Capture the cell that displays the provided text and extract its [X, Y] central coordinate. 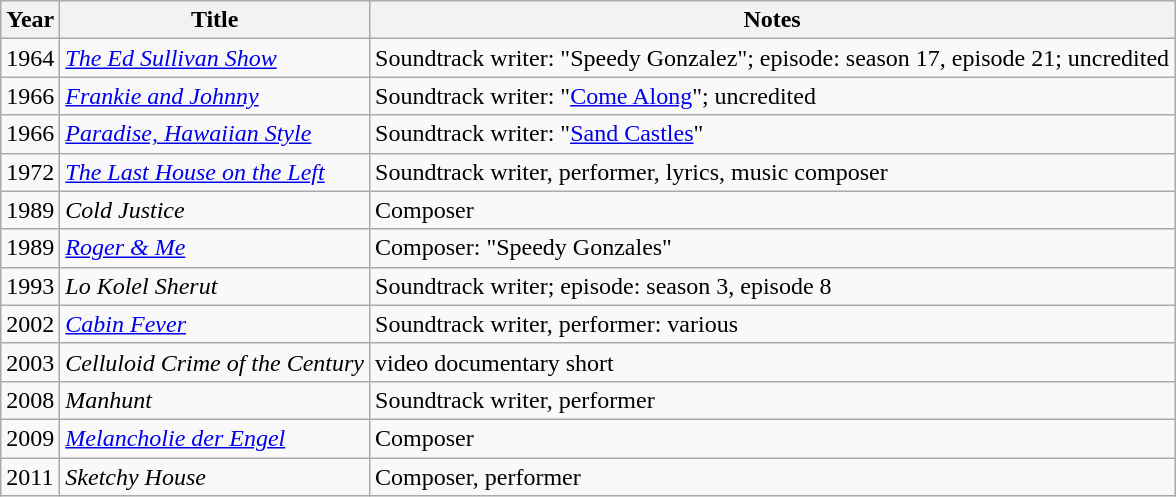
Sketchy House [215, 477]
Cold Justice [215, 210]
Melancholie der Engel [215, 438]
Roger & Me [215, 248]
Lo Kolel Sherut [215, 286]
Composer: "Speedy Gonzales" [772, 248]
Manhunt [215, 400]
Celluloid Crime of the Century [215, 362]
2008 [30, 400]
The Ed Sullivan Show [215, 58]
2011 [30, 477]
1972 [30, 172]
1964 [30, 58]
Paradise, Hawaiian Style [215, 134]
1993 [30, 286]
2009 [30, 438]
Soundtrack writer; episode: season 3, episode 8 [772, 286]
Soundtrack writer: "Speedy Gonzalez"; episode: season 17, episode 21; uncredited [772, 58]
Soundtrack writer, performer [772, 400]
Soundtrack writer: "Sand Castles" [772, 134]
Title [215, 20]
Cabin Fever [215, 324]
Soundtrack writer, performer, lyrics, music composer [772, 172]
Notes [772, 20]
The Last House on the Left [215, 172]
2003 [30, 362]
Composer, performer [772, 477]
Soundtrack writer: "Come Along"; uncredited [772, 96]
Frankie and Johnny [215, 96]
Year [30, 20]
Soundtrack writer, performer: various [772, 324]
2002 [30, 324]
video documentary short [772, 362]
